Return (X, Y) of the center of cell containing provided text 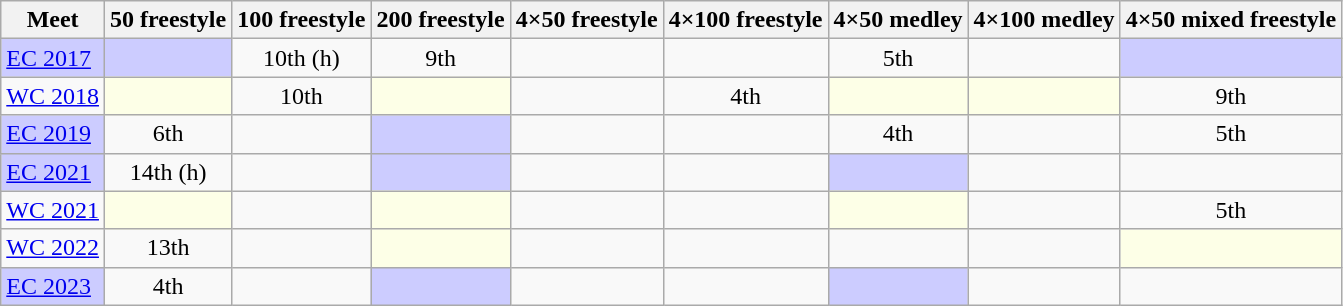
WC 2018 (53, 96)
200 freestyle (440, 20)
4×50 mixed freestyle (1231, 20)
14th (h) (168, 172)
EC 2019 (53, 134)
WC 2021 (53, 210)
100 freestyle (302, 20)
50 freestyle (168, 20)
EC 2023 (53, 286)
4×100 medley (1044, 20)
EC 2017 (53, 58)
EC 2021 (53, 172)
6th (168, 134)
4×100 freestyle (746, 20)
Meet (53, 20)
13th (168, 248)
WC 2022 (53, 248)
10th (302, 96)
4×50 freestyle (586, 20)
4×50 medley (898, 20)
10th (h) (302, 58)
